For the text-containing cell, return its midpoint in [x, y] coordinate format. 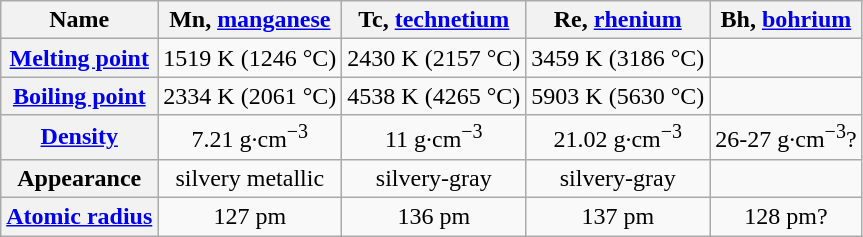
Boiling point [80, 96]
137 pm [618, 217]
Re, rhenium [618, 20]
21.02 g·cm−3 [618, 138]
128 pm? [786, 217]
Mn, manganese [250, 20]
4538 K (4265 °C) [434, 96]
3459 K (3186 °C) [618, 58]
silvery metallic [250, 178]
Appearance [80, 178]
136 pm [434, 217]
Bh, bohrium [786, 20]
2334 K (2061 °C) [250, 96]
7.21 g·cm−3 [250, 138]
Melting point [80, 58]
127 pm [250, 217]
2430 K (2157 °C) [434, 58]
5903 K (5630 °C) [618, 96]
26-27 g·cm−3? [786, 138]
11 g·cm−3 [434, 138]
Tc, technetium [434, 20]
Density [80, 138]
Atomic radius [80, 217]
1519 K (1246 °C) [250, 58]
Name [80, 20]
